Extract the (X, Y) coordinate from the center of the cell holding the provided text.  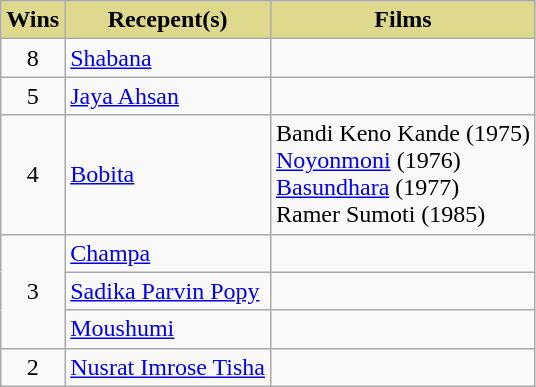
Bobita (168, 174)
4 (33, 174)
5 (33, 96)
Films (402, 20)
2 (33, 367)
Moushumi (168, 329)
Recepent(s) (168, 20)
Shabana (168, 58)
Nusrat Imrose Tisha (168, 367)
8 (33, 58)
Sadika Parvin Popy (168, 291)
Bandi Keno Kande (1975)Noyonmoni (1976)Basundhara (1977)Ramer Sumoti (1985) (402, 174)
Wins (33, 20)
Champa (168, 253)
3 (33, 291)
Jaya Ahsan (168, 96)
